Search for the cell housing the specified text and yield its [X, Y] center coordinate. 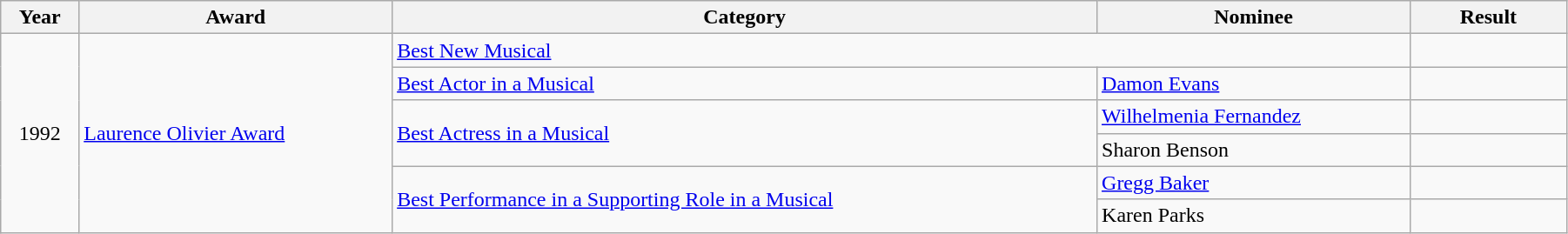
Sharon Benson [1254, 150]
Best New Musical [901, 50]
1992 [40, 133]
Best Performance in a Supporting Role in a Musical [745, 199]
Award [236, 17]
Year [40, 17]
Best Actress in a Musical [745, 133]
Laurence Olivier Award [236, 133]
Nominee [1254, 17]
Damon Evans [1254, 84]
Karen Parks [1254, 216]
Gregg Baker [1254, 183]
Best Actor in a Musical [745, 84]
Wilhelmenia Fernandez [1254, 117]
Category [745, 17]
Result [1488, 17]
